Return the (x, y) coordinate for the center point of the cell that contains the specified text.  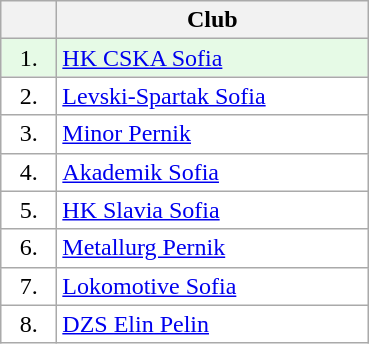
HK CSKA Sofia (212, 58)
1. (29, 58)
Levski-Spartak Sofia (212, 96)
HK Slavia Sofia (212, 210)
DZS Elin Pelin (212, 324)
Akademik Sofia (212, 172)
Lokomotive Sofia (212, 286)
8. (29, 324)
4. (29, 172)
5. (29, 210)
Metallurg Pernik (212, 248)
3. (29, 134)
Minor Pernik (212, 134)
2. (29, 96)
Club (212, 20)
6. (29, 248)
7. (29, 286)
